Pinpoint the cell where the given text exists, returning its (x, y) midpoint coordinate. 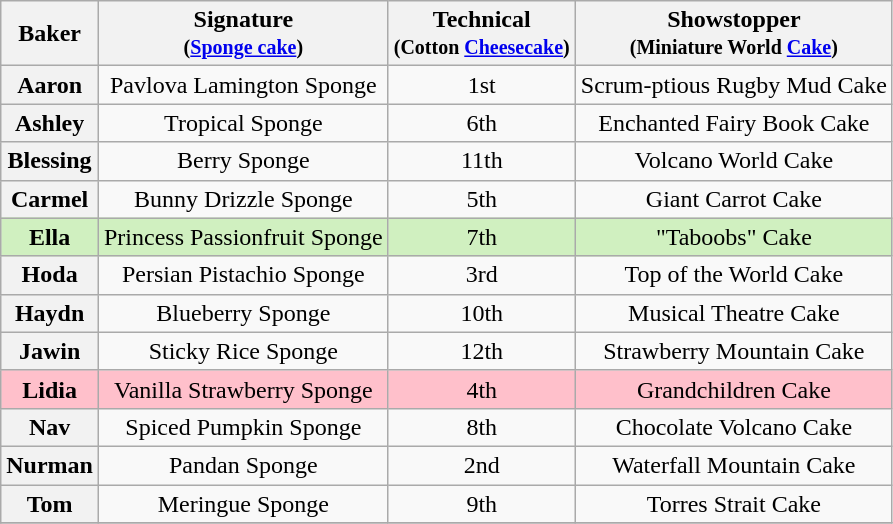
Musical Theatre Cake (734, 313)
10th (482, 313)
Blessing (50, 161)
Haydn (50, 313)
Sticky Rice Sponge (243, 351)
8th (482, 427)
Meringue Sponge (243, 503)
Princess Passionfruit Sponge (243, 237)
"Taboobs" Cake (734, 237)
Scrum-ptious Rugby Mud Cake (734, 85)
Technical(Cotton Cheesecake) (482, 34)
Pavlova Lamington Sponge (243, 85)
3rd (482, 275)
Strawberry Mountain Cake (734, 351)
Jawin (50, 351)
Grandchildren Cake (734, 389)
Tom (50, 503)
11th (482, 161)
Ella (50, 237)
Torres Strait Cake (734, 503)
12th (482, 351)
Hoda (50, 275)
Enchanted Fairy Book Cake (734, 123)
5th (482, 199)
Aaron (50, 85)
Lidia (50, 389)
4th (482, 389)
Pandan Sponge (243, 465)
1st (482, 85)
Ashley (50, 123)
Waterfall Mountain Cake (734, 465)
Top of the World Cake (734, 275)
9th (482, 503)
6th (482, 123)
Spiced Pumpkin Sponge (243, 427)
Berry Sponge (243, 161)
2nd (482, 465)
Tropical Sponge (243, 123)
Showstopper(Miniature World Cake) (734, 34)
Persian Pistachio Sponge (243, 275)
Vanilla Strawberry Sponge (243, 389)
Carmel (50, 199)
Baker (50, 34)
Volcano World Cake (734, 161)
7th (482, 237)
Blueberry Sponge (243, 313)
Giant Carrot Cake (734, 199)
Chocolate Volcano Cake (734, 427)
Bunny Drizzle Sponge (243, 199)
Nurman (50, 465)
Signature(Sponge cake) (243, 34)
Nav (50, 427)
